Determine the [x, y] coordinate at the center of the cell enclosing the given text.  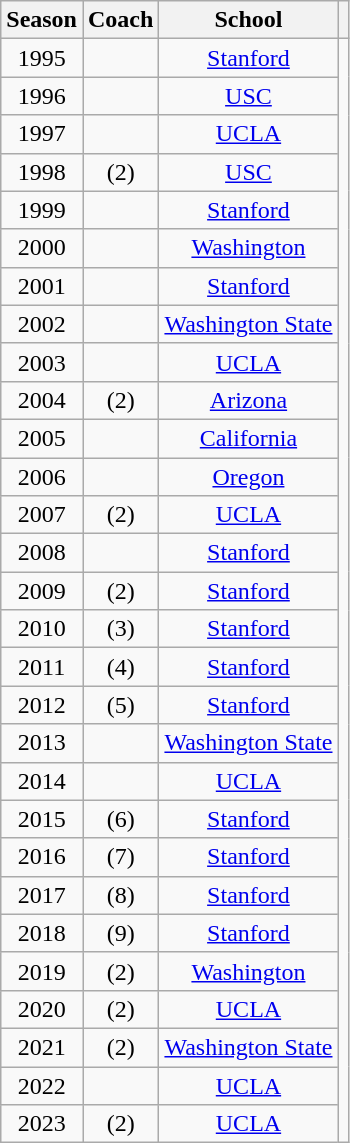
2003 [42, 362]
1997 [42, 134]
School [248, 20]
(5) [120, 705]
Season [42, 20]
2017 [42, 895]
Oregon [248, 477]
Coach [120, 20]
2023 [42, 1124]
2008 [42, 553]
1995 [42, 58]
(8) [120, 895]
2022 [42, 1085]
(7) [120, 857]
2005 [42, 438]
2020 [42, 1009]
2011 [42, 667]
1998 [42, 172]
2021 [42, 1047]
(4) [120, 667]
2015 [42, 819]
2018 [42, 933]
1999 [42, 210]
2000 [42, 248]
2012 [42, 705]
2001 [42, 286]
Arizona [248, 400]
2007 [42, 515]
(6) [120, 819]
1996 [42, 96]
(3) [120, 629]
(9) [120, 933]
2006 [42, 477]
2009 [42, 591]
2004 [42, 400]
2010 [42, 629]
2002 [42, 324]
California [248, 438]
2016 [42, 857]
2013 [42, 743]
2014 [42, 781]
2019 [42, 971]
